Scan for the cell matching the given text and deliver its (X, Y) coordinate at center. 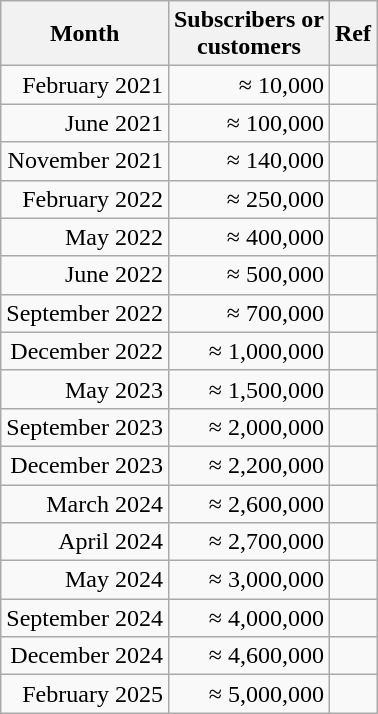
≈ 400,000 (248, 237)
≈ 100,000 (248, 123)
June 2021 (85, 123)
≈ 4,600,000 (248, 656)
May 2022 (85, 237)
Month (85, 34)
≈ 4,000,000 (248, 618)
≈ 2,200,000 (248, 465)
≈ 2,700,000 (248, 542)
≈ 500,000 (248, 275)
≈ 5,000,000 (248, 694)
≈ 10,000 (248, 85)
February 2022 (85, 199)
≈ 2,600,000 (248, 503)
Ref (354, 34)
≈ 1,000,000 (248, 351)
≈ 3,000,000 (248, 580)
May 2023 (85, 389)
September 2024 (85, 618)
November 2021 (85, 161)
December 2024 (85, 656)
February 2025 (85, 694)
≈ 250,000 (248, 199)
May 2024 (85, 580)
April 2024 (85, 542)
March 2024 (85, 503)
Subscribers or customers (248, 34)
June 2022 (85, 275)
≈ 140,000 (248, 161)
≈ 2,000,000 (248, 427)
December 2023 (85, 465)
≈ 700,000 (248, 313)
≈ 1,500,000 (248, 389)
December 2022 (85, 351)
September 2023 (85, 427)
September 2022 (85, 313)
February 2021 (85, 85)
